Locate the cell with the specified text and output its (x, y) center coordinate. 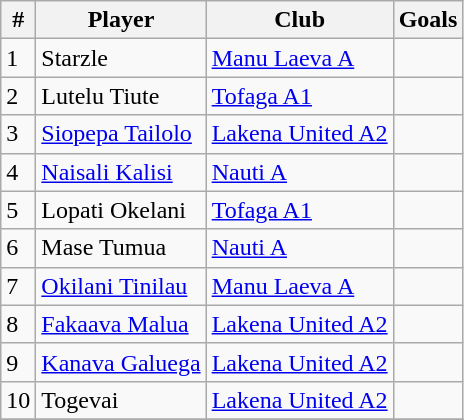
Okilani Tinilau (121, 286)
Lopati Okelani (121, 210)
Player (121, 20)
Fakaava Malua (121, 324)
5 (18, 210)
Goals (428, 20)
Club (300, 20)
Starzle (121, 58)
7 (18, 286)
Mase Tumua (121, 248)
Lutelu Tiute (121, 96)
8 (18, 324)
10 (18, 400)
6 (18, 248)
Siopepa Tailolo (121, 134)
1 (18, 58)
4 (18, 172)
3 (18, 134)
Togevai (121, 400)
9 (18, 362)
Naisali Kalisi (121, 172)
Kanava Galuega (121, 362)
# (18, 20)
2 (18, 96)
